Identify which cell holds the provided text, then report its (X, Y) central coordinate. 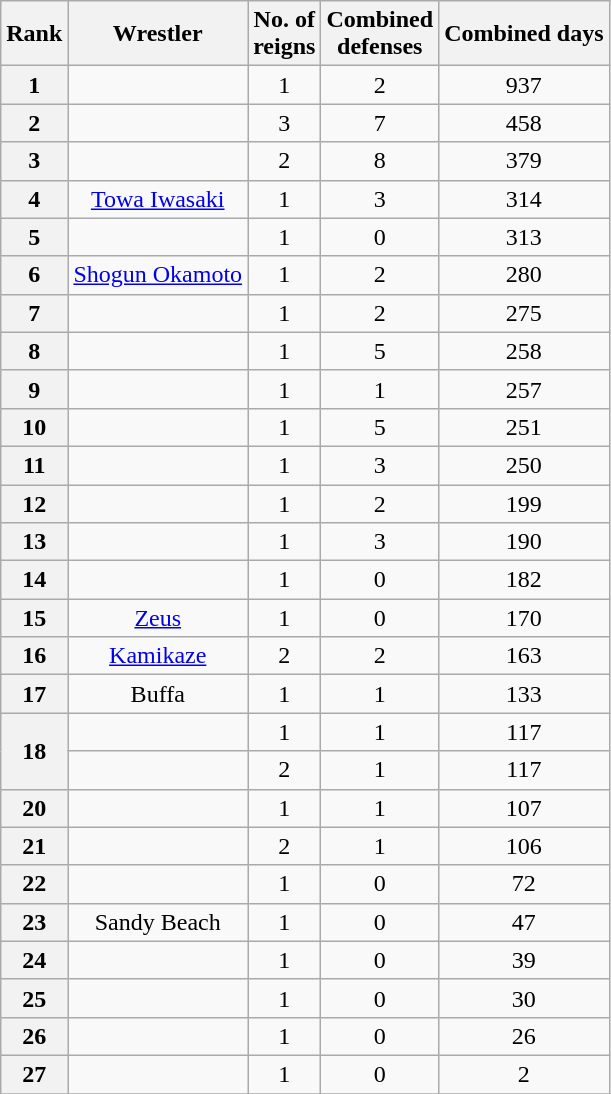
133 (524, 694)
12 (34, 503)
Sandy Beach (158, 922)
No. ofreigns (284, 34)
6 (34, 275)
182 (524, 580)
Combined days (524, 34)
Kamikaze (158, 656)
Rank (34, 34)
199 (524, 503)
107 (524, 808)
Zeus (158, 618)
9 (34, 389)
Shogun Okamoto (158, 275)
937 (524, 85)
163 (524, 656)
20 (34, 808)
458 (524, 123)
47 (524, 922)
30 (524, 998)
4 (34, 199)
23 (34, 922)
18 (34, 751)
170 (524, 618)
Buffa (158, 694)
22 (34, 884)
Towa Iwasaki (158, 199)
11 (34, 465)
190 (524, 542)
25 (34, 998)
257 (524, 389)
106 (524, 846)
10 (34, 427)
24 (34, 960)
14 (34, 580)
16 (34, 656)
72 (524, 884)
15 (34, 618)
280 (524, 275)
250 (524, 465)
17 (34, 694)
258 (524, 351)
314 (524, 199)
13 (34, 542)
27 (34, 1074)
21 (34, 846)
39 (524, 960)
313 (524, 237)
Wrestler (158, 34)
251 (524, 427)
Combineddefenses (380, 34)
379 (524, 161)
275 (524, 313)
